Output the (x, y) coordinate of the center of the cell containing the given text.  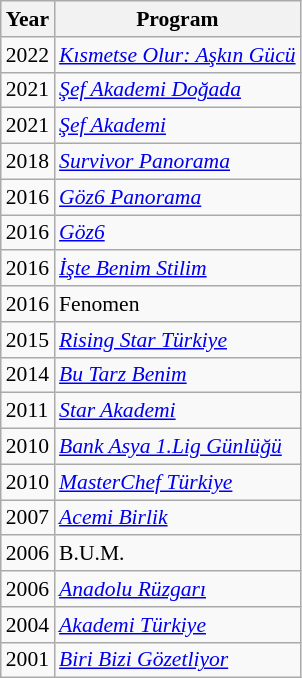
Biri Bizi Gözetliyor (178, 660)
Akademi Türkiye (178, 625)
MasterChef Türkiye (178, 482)
Şef Akademi Doğada (178, 90)
2022 (28, 55)
Rising Star Türkiye (178, 340)
Year (28, 19)
2001 (28, 660)
Kısmetse Olur: Aşkın Gücü (178, 55)
Fenomen (178, 304)
Program (178, 19)
Göz6 (178, 233)
Bank Asya 1.Lig Günlüğü (178, 447)
2004 (28, 625)
Acemi Birlik (178, 518)
Anadolu Rüzgarı (178, 589)
İşte Benim Stilim (178, 269)
B.U.M. (178, 554)
Şef Akademi (178, 126)
2014 (28, 375)
Göz6 Panorama (178, 197)
Star Akademi (178, 411)
2007 (28, 518)
Survivor Panorama (178, 162)
Bu Tarz Benim (178, 375)
2015 (28, 340)
2018 (28, 162)
2011 (28, 411)
